Return [X, Y] of the center of cell containing provided text 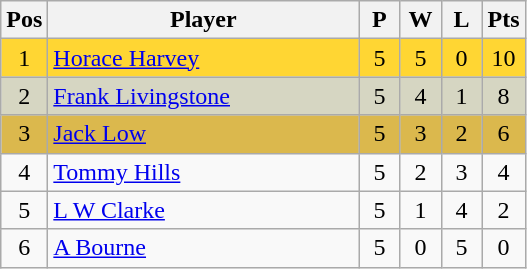
Pts [504, 20]
8 [504, 96]
10 [504, 58]
Horace Harvey [204, 58]
Player [204, 20]
Frank Livingstone [204, 96]
P [380, 20]
A Bourne [204, 248]
W [420, 20]
Tommy Hills [204, 172]
Pos [24, 20]
L [462, 20]
Jack Low [204, 134]
L W Clarke [204, 210]
